Extract the (X, Y) coordinate from the center of the cell holding the provided text.  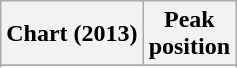
Peakposition (189, 34)
Chart (2013) (72, 34)
